Scan for the cell matching the given text and deliver its [x, y] coordinate at center. 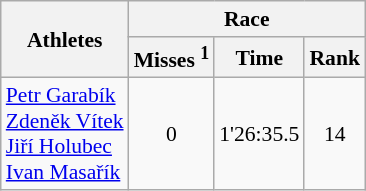
Time [259, 58]
1'26:35.5 [259, 134]
Petr GarabíkZdeněk VítekJiří HolubecIvan Masařík [65, 134]
Athletes [65, 40]
Rank [334, 58]
0 [172, 134]
14 [334, 134]
Misses 1 [172, 58]
Race [247, 19]
